Locate the cell with the specified text and output its [x, y] center coordinate. 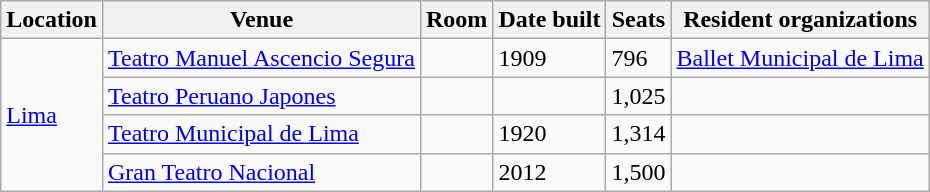
1909 [550, 58]
Teatro Municipal de Lima [261, 134]
Venue [261, 20]
Resident organizations [800, 20]
796 [638, 58]
2012 [550, 172]
Seats [638, 20]
Teatro Manuel Ascencio Segura [261, 58]
1,025 [638, 96]
1920 [550, 134]
Gran Teatro Nacional [261, 172]
Room [456, 20]
Location [52, 20]
Date built [550, 20]
Teatro Peruano Japones [261, 96]
Lima [52, 115]
1,500 [638, 172]
Ballet Municipal de Lima [800, 58]
1,314 [638, 134]
